Locate the cell with the specified text and output its (x, y) center coordinate. 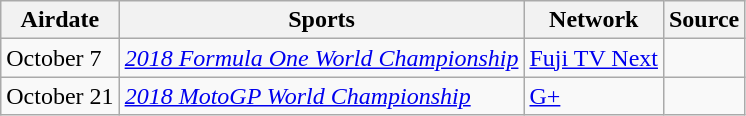
2018 Formula One World Championship (322, 58)
Network (594, 20)
Airdate (60, 20)
October 7 (60, 58)
Fuji TV Next (594, 58)
October 21 (60, 96)
Sports (322, 20)
2018 MotoGP World Championship (322, 96)
Source (704, 20)
G+ (594, 96)
